Scan for the cell matching the given text and deliver its (X, Y) coordinate at center. 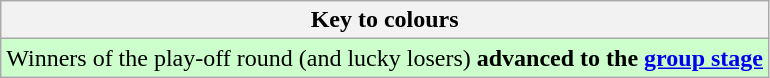
Winners of the play-off round (and lucky losers) advanced to the group stage (385, 58)
Key to colours (385, 20)
